Return (x, y) of the center of cell containing provided text 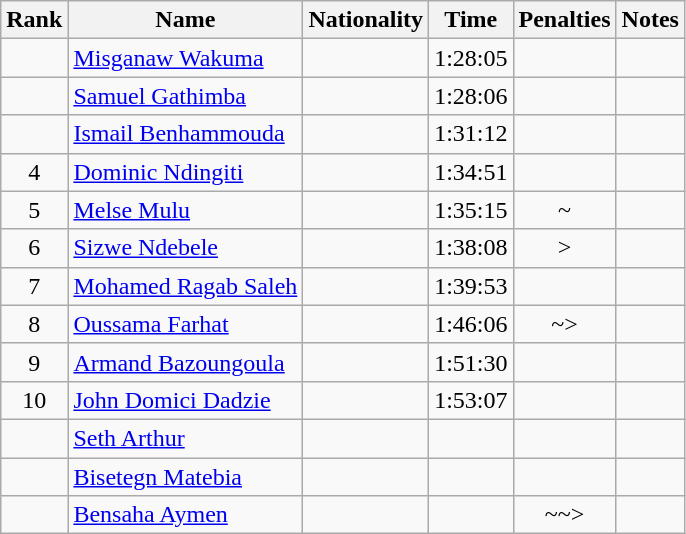
Notes (650, 20)
Rank (34, 20)
8 (34, 324)
7 (34, 286)
> (564, 248)
1:34:51 (471, 172)
1:28:06 (471, 96)
Melse Mulu (186, 210)
Mohamed Ragab Saleh (186, 286)
Time (471, 20)
Samuel Gathimba (186, 96)
1:31:12 (471, 134)
Misganaw Wakuma (186, 58)
Sizwe Ndebele (186, 248)
9 (34, 362)
Bensaha Aymen (186, 515)
6 (34, 248)
Dominic Ndingiti (186, 172)
Armand Bazoungoula (186, 362)
1:51:30 (471, 362)
~> (564, 324)
10 (34, 400)
Nationality (366, 20)
1:28:05 (471, 58)
1:53:07 (471, 400)
Oussama Farhat (186, 324)
~ (564, 210)
5 (34, 210)
Name (186, 20)
1:39:53 (471, 286)
4 (34, 172)
1:46:06 (471, 324)
~~> (564, 515)
John Domici Dadzie (186, 400)
1:35:15 (471, 210)
Seth Arthur (186, 438)
Bisetegn Matebia (186, 477)
Ismail Benhammouda (186, 134)
1:38:08 (471, 248)
Penalties (564, 20)
